Return the (x, y) coordinate for the center point of the cell that contains the specified text.  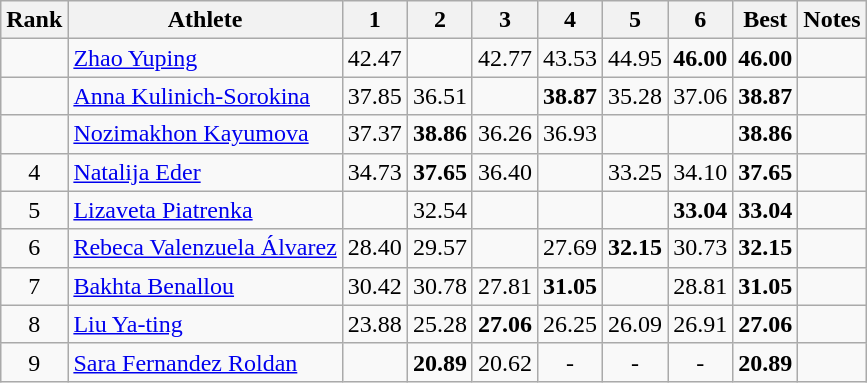
42.77 (504, 58)
34.10 (700, 172)
23.88 (374, 324)
44.95 (636, 58)
36.26 (504, 134)
28.81 (700, 286)
26.91 (700, 324)
Best (766, 20)
37.37 (374, 134)
43.53 (570, 58)
Rebeca Valenzuela Álvarez (205, 248)
1 (374, 20)
30.42 (374, 286)
Notes (832, 20)
Anna Kulinich-Sorokina (205, 96)
32.54 (440, 210)
36.51 (440, 96)
9 (34, 362)
Athlete (205, 20)
30.73 (700, 248)
Rank (34, 20)
Sara Fernandez Roldan (205, 362)
Nozimakhon Kayumova (205, 134)
37.85 (374, 96)
42.47 (374, 58)
37.06 (700, 96)
30.78 (440, 286)
25.28 (440, 324)
36.40 (504, 172)
Bakhta Benallou (205, 286)
27.69 (570, 248)
36.93 (570, 134)
Zhao Yuping (205, 58)
27.81 (504, 286)
29.57 (440, 248)
2 (440, 20)
26.09 (636, 324)
Natalija Eder (205, 172)
Liu Ya-ting (205, 324)
3 (504, 20)
Lizaveta Piatrenka (205, 210)
20.62 (504, 362)
28.40 (374, 248)
34.73 (374, 172)
26.25 (570, 324)
8 (34, 324)
33.25 (636, 172)
35.28 (636, 96)
7 (34, 286)
